Search for the cell housing the specified text and yield its [x, y] center coordinate. 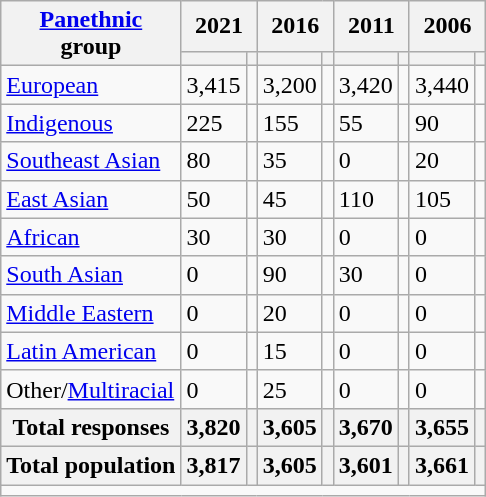
110 [366, 199]
50 [214, 199]
East Asian [91, 199]
Total responses [91, 427]
Panethnicgroup [91, 34]
Southeast Asian [91, 161]
80 [214, 161]
45 [290, 199]
2006 [447, 26]
Total population [91, 465]
European [91, 85]
3,415 [214, 85]
3,420 [366, 85]
South Asian [91, 275]
African [91, 237]
225 [214, 123]
Other/Multiracial [91, 389]
35 [290, 161]
55 [366, 123]
2011 [371, 26]
155 [290, 123]
3,661 [442, 465]
2021 [219, 26]
Indigenous [91, 123]
15 [290, 351]
3,655 [442, 427]
3,601 [366, 465]
25 [290, 389]
3,817 [214, 465]
3,820 [214, 427]
Latin American [91, 351]
2016 [295, 26]
Middle Eastern [91, 313]
3,670 [366, 427]
3,440 [442, 85]
3,200 [290, 85]
105 [442, 199]
